Identify which cell holds the provided text, then report its (X, Y) central coordinate. 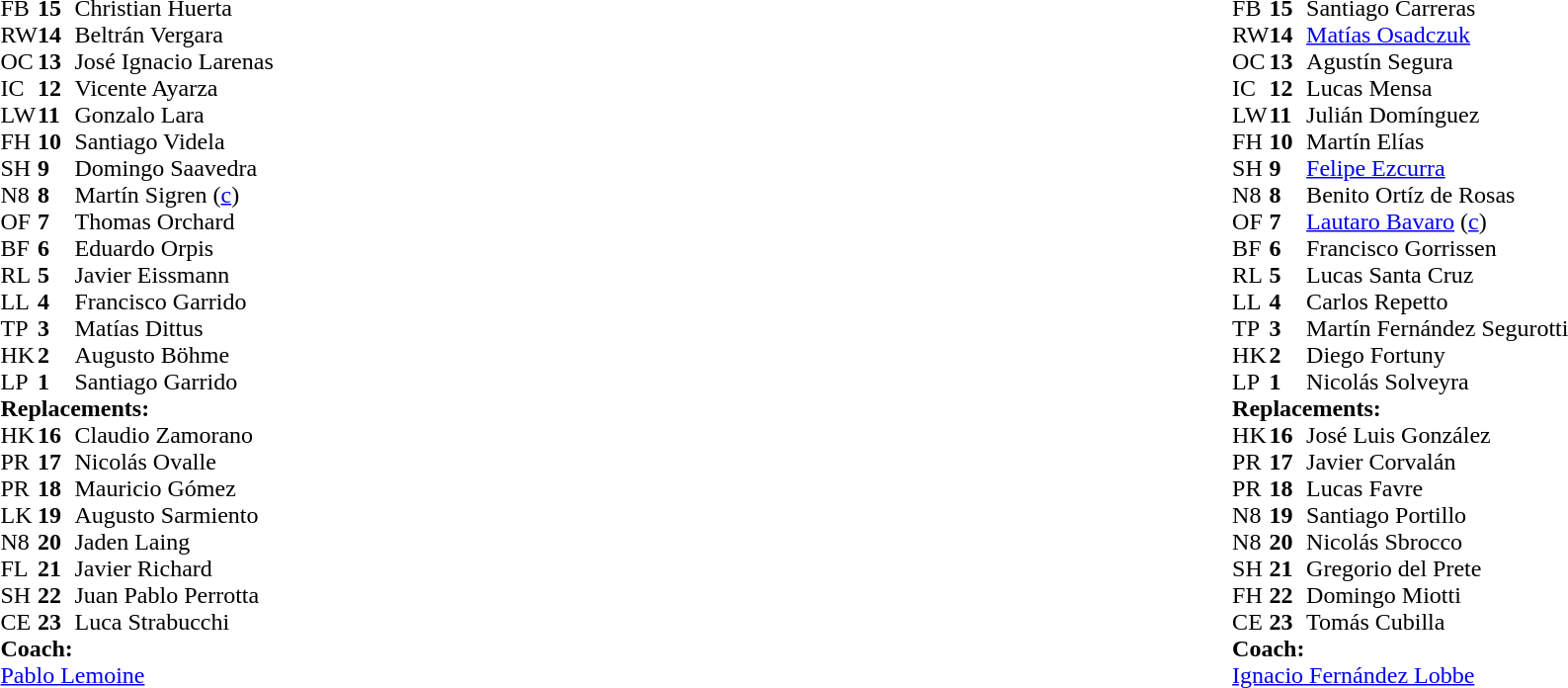
FL (19, 569)
Francisco Garrido (174, 302)
Lucas Mensa (1437, 89)
Vicente Ayarza (174, 89)
Luca Strabucchi (174, 623)
Juan Pablo Perrotta (174, 595)
Matías Dittus (174, 328)
Javier Richard (174, 569)
Diego Fortuny (1437, 356)
Tomás Cubilla (1437, 623)
Santiago Videla (174, 142)
Nicolás Solveyra (1437, 382)
Domingo Saavedra (174, 168)
Santiago Portillo (1437, 516)
José Ignacio Larenas (174, 61)
Nicolás Sbrocco (1437, 542)
Francisco Gorrissen (1437, 249)
Claudio Zamorano (174, 435)
Martín Sigren (c) (174, 196)
Jaden Laing (174, 542)
LK (19, 516)
José Luis González (1437, 435)
Julián Domínguez (1437, 115)
Carlos Repetto (1437, 302)
Matías Osadczuk (1437, 36)
Nicolás Ovalle (174, 463)
Lucas Favre (1437, 488)
Lucas Santa Cruz (1437, 275)
Javier Eissmann (174, 275)
Santiago Garrido (174, 382)
Domingo Miotti (1437, 595)
Benito Ortíz de Rosas (1437, 196)
Beltrán Vergara (174, 36)
Agustín Segura (1437, 61)
Martín Fernández Segurotti (1437, 328)
Mauricio Gómez (174, 488)
Thomas Orchard (174, 221)
Eduardo Orpis (174, 249)
Lautaro Bavaro (c) (1437, 221)
Gonzalo Lara (174, 115)
Augusto Böhme (174, 356)
Javier Corvalán (1437, 463)
Augusto Sarmiento (174, 516)
Martín Elías (1437, 142)
Gregorio del Prete (1437, 569)
Felipe Ezcurra (1437, 168)
